Identify which cell holds the provided text, then report its (x, y) central coordinate. 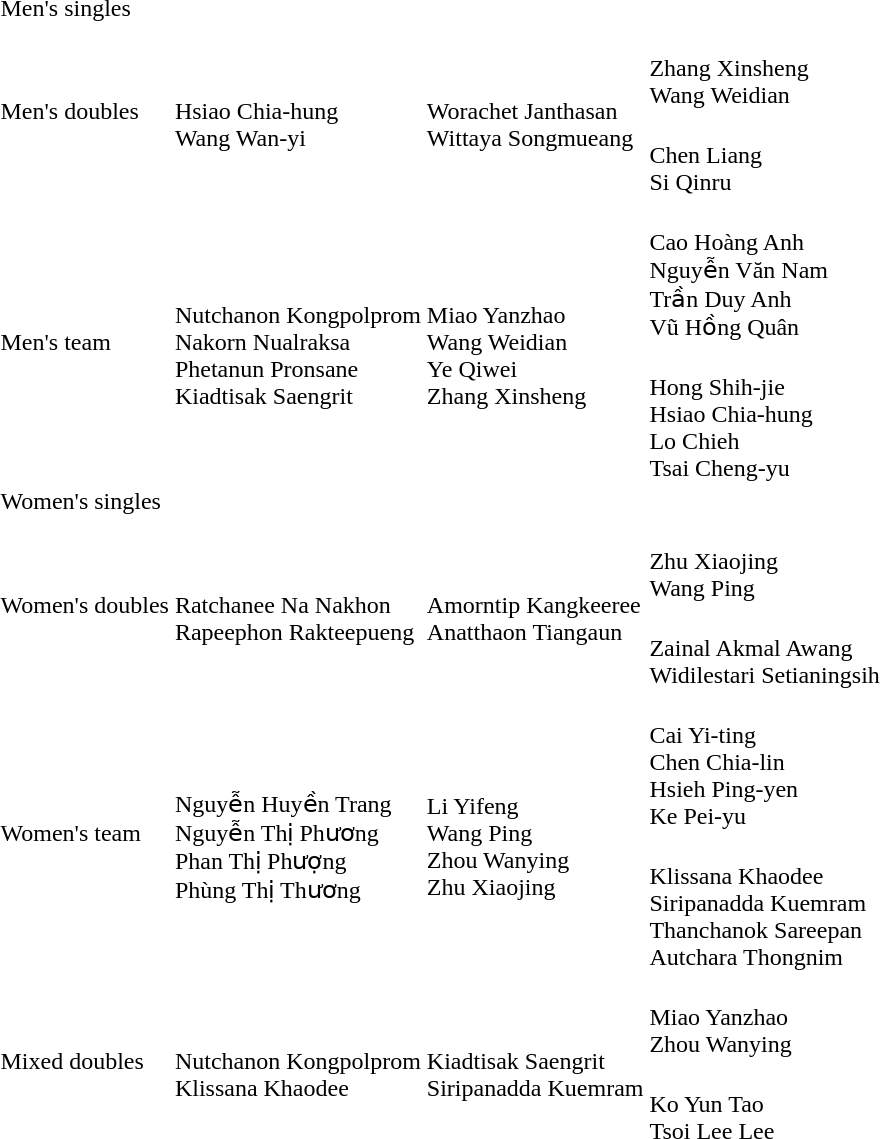
Ratchanee Na NakhonRapeephon Rakteepueng (298, 606)
Li YifengWang PingZhou WanyingZhu Xiaojing (535, 834)
Nguyễn Huyền TrangNguyễn Thị PhươngPhan Thị PhượngPhùng Thị Thương (298, 834)
Hsiao Chia-hungWang Wan-yi (298, 112)
Amorntip KangkeereeAnatthaon Tiangaun (535, 606)
Nutchanon KongpolpromNakorn NualraksaPhetanun PronsaneKiadtisak Saengrit (298, 342)
Miao YanzhaoWang WeidianYe QiweiZhang Xinsheng (535, 342)
Worachet JanthasanWittaya Songmueang (535, 112)
